Detect which cell encompasses the target text, then output its [x, y] center coordinate. 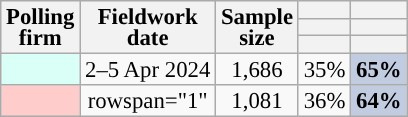
64% [379, 101]
1,686 [258, 70]
rowspan="1" [148, 101]
36% [324, 101]
35% [324, 70]
2–5 Apr 2024 [148, 70]
Samplesize [258, 28]
Fieldworkdate [148, 28]
65% [379, 70]
Pollingfirm [40, 28]
1,081 [258, 101]
